Pinpoint the cell where the given text exists, returning its [X, Y] midpoint coordinate. 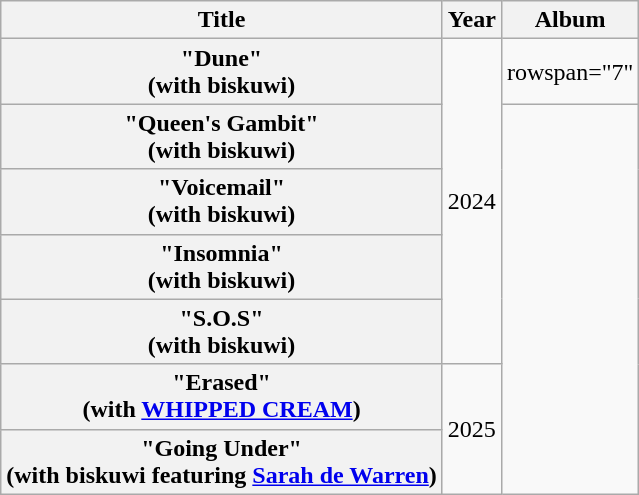
"S.O.S" (with biskuwi) [222, 332]
"Insomnia" (with biskuwi) [222, 266]
Album [570, 20]
"Dune"(with biskuwi) [222, 72]
2024 [472, 202]
"Queen's Gambit" (with biskuwi) [222, 136]
"Erased"(with WHIPPED CREAM) [222, 396]
2025 [472, 429]
"Voicemail" (with biskuwi) [222, 202]
"Going Under" (with biskuwi featuring Sarah de Warren) [222, 462]
rowspan="7" [570, 72]
Year [472, 20]
Title [222, 20]
